Provide the [X, Y] coordinate of the cell's center where the given text is located.  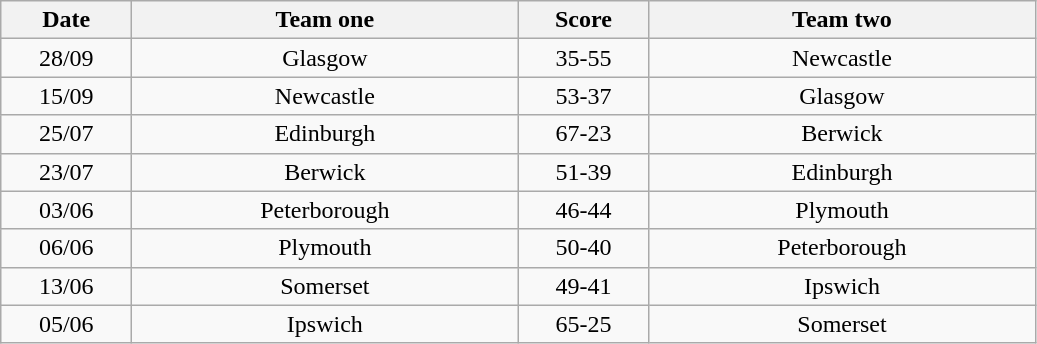
53-37 [584, 96]
50-40 [584, 248]
Team two [842, 20]
13/06 [66, 286]
25/07 [66, 134]
67-23 [584, 134]
05/06 [66, 324]
06/06 [66, 248]
49-41 [584, 286]
46-44 [584, 210]
Score [584, 20]
15/09 [66, 96]
03/06 [66, 210]
Date [66, 20]
65-25 [584, 324]
23/07 [66, 172]
51-39 [584, 172]
28/09 [66, 58]
35-55 [584, 58]
Team one [325, 20]
